Search for the cell housing the specified text and yield its (X, Y) center coordinate. 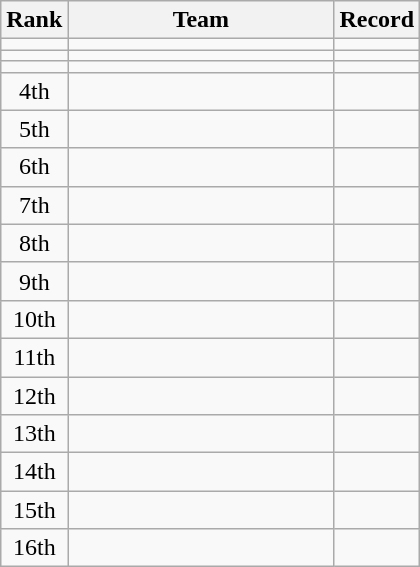
Team (201, 20)
9th (34, 281)
8th (34, 243)
7th (34, 205)
15th (34, 510)
10th (34, 319)
6th (34, 167)
Rank (34, 20)
11th (34, 357)
5th (34, 129)
Record (377, 20)
13th (34, 434)
12th (34, 395)
16th (34, 548)
14th (34, 472)
4th (34, 91)
